Scan for the cell matching the given text and deliver its [X, Y] coordinate at center. 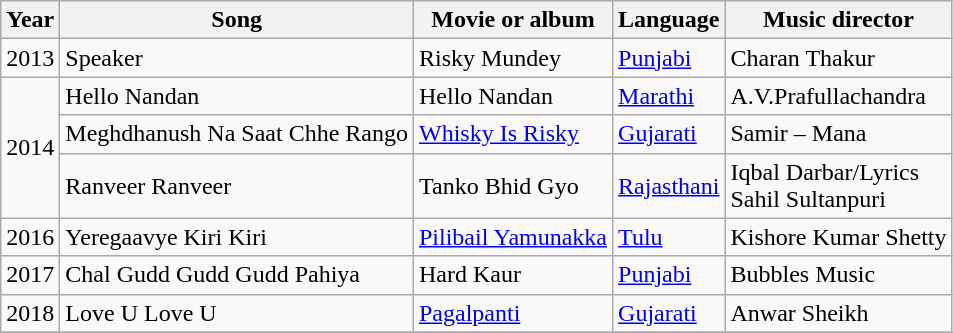
Language [669, 20]
Marathi [669, 96]
2016 [30, 237]
Rajasthani [669, 186]
Iqbal Darbar/LyricsSahil Sultanpuri [838, 186]
Tanko Bhid Gyo [512, 186]
Anwar Sheikh [838, 313]
A.V.Prafullachandra [838, 96]
Music director [838, 20]
Hard Kaur [512, 275]
Yeregaavye Kiri Kiri [237, 237]
2014 [30, 148]
2013 [30, 58]
Risky Mundey [512, 58]
Meghdhanush Na Saat Chhe Rango [237, 134]
Tulu [669, 237]
Samir – Mana [838, 134]
Ranveer Ranveer [237, 186]
Chal Gudd Gudd Gudd Pahiya [237, 275]
Pagalpanti [512, 313]
Charan Thakur [838, 58]
Kishore Kumar Shetty [838, 237]
Bubbles Music [838, 275]
Love U Love U [237, 313]
Speaker [237, 58]
Whisky Is Risky [512, 134]
Movie or album [512, 20]
Pilibail Yamunakka [512, 237]
2018 [30, 313]
Song [237, 20]
Year [30, 20]
2017 [30, 275]
